Find where the given text appears and provide that cell's center as [x, y] coordinate. 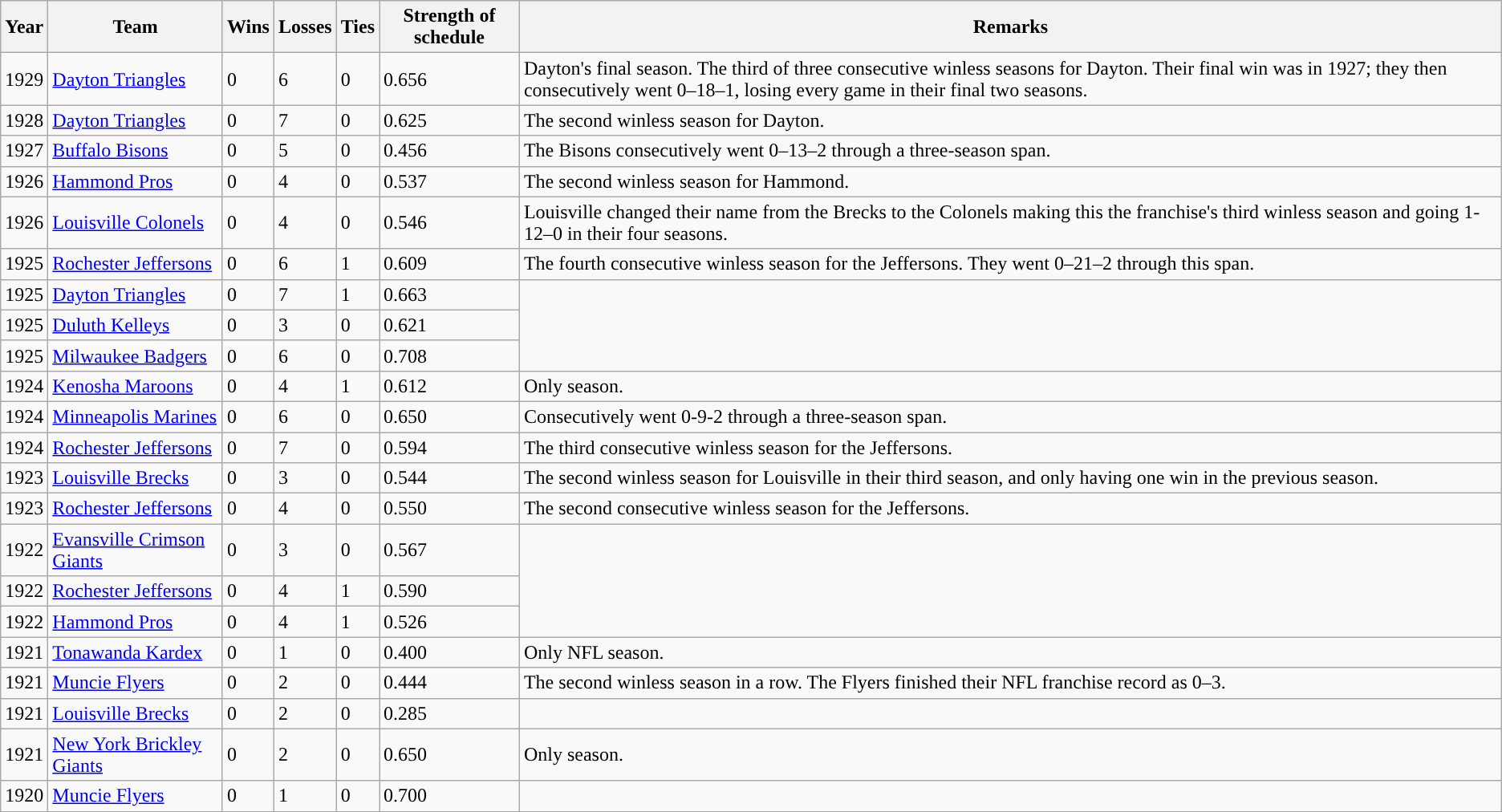
The second winless season for Louisville in their third season, and only having one win in the previous season. [1010, 478]
Strength of schedule [449, 27]
0.546 [449, 223]
1920 [24, 796]
0.285 [449, 713]
0.537 [449, 181]
0.526 [449, 622]
Year [24, 27]
0.708 [449, 355]
0.594 [449, 447]
Remarks [1010, 27]
1927 [24, 151]
Minneapolis Marines [136, 416]
Consecutively went 0-9-2 through a three-season span. [1010, 416]
0.656 [449, 79]
Only NFL season. [1010, 652]
Tonawanda Kardex [136, 652]
Team [136, 27]
Kenosha Maroons [136, 386]
The second consecutive winless season for the Jeffersons. [1010, 509]
Losses [305, 27]
0.609 [449, 264]
1929 [24, 79]
0.550 [449, 509]
0.544 [449, 478]
5 [305, 151]
The second winless season for Hammond. [1010, 181]
Evansville Crimson Giants [136, 550]
The second winless season in a row. The Flyers finished their NFL franchise record as 0–3. [1010, 683]
1928 [24, 120]
0.663 [449, 294]
0.590 [449, 591]
0.625 [449, 120]
0.612 [449, 386]
Ties [358, 27]
The third consecutive winless season for the Jeffersons. [1010, 447]
Louisville Colonels [136, 223]
0.621 [449, 325]
The fourth consecutive winless season for the Jeffersons. They went 0–21–2 through this span. [1010, 264]
Duluth Kelleys [136, 325]
0.400 [449, 652]
The Bisons consecutively went 0–13–2 through a three-season span. [1010, 151]
0.456 [449, 151]
0.567 [449, 550]
The second winless season for Dayton. [1010, 120]
0.700 [449, 796]
Milwaukee Badgers [136, 355]
New York Brickley Giants [136, 754]
0.444 [449, 683]
Wins [248, 27]
Buffalo Bisons [136, 151]
